Provide the [x, y] coordinate of the cell's center where the given text is located.  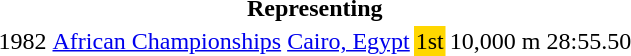
Cairo, Egypt [349, 41]
African Championships [167, 41]
10,000 m [495, 41]
1st [430, 41]
